Pinpoint the cell where the given text exists, returning its [x, y] midpoint coordinate. 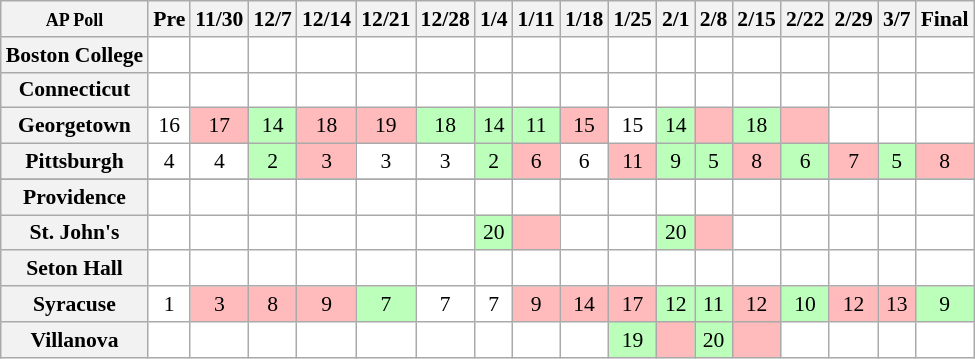
12/28 [446, 19]
11/30 [219, 19]
1 [169, 304]
2/29 [854, 19]
2/15 [756, 19]
12/7 [272, 19]
Seton Hall [74, 269]
2/8 [714, 19]
AP Poll [74, 19]
Connecticut [74, 90]
Villanova [74, 340]
1/11 [536, 19]
12/21 [386, 19]
Final [945, 19]
Pre [169, 19]
12/14 [326, 19]
1/25 [632, 19]
Pittsburgh [74, 162]
2/22 [806, 19]
Georgetown [74, 126]
16 [169, 126]
3/7 [897, 19]
St. John's [74, 233]
Boston College [74, 55]
1/18 [584, 19]
2/1 [676, 19]
13 [897, 304]
Syracuse [74, 304]
Providence [74, 197]
1/4 [494, 19]
10 [806, 304]
